Output the (X, Y) coordinate of the center of the cell containing the given text.  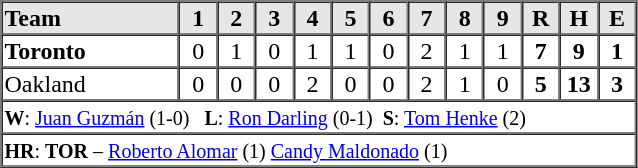
Oakland (91, 84)
4 (312, 18)
Toronto (91, 50)
R (541, 18)
E (617, 18)
Team (91, 18)
6 (388, 18)
W: Juan Guzmán (1-0) L: Ron Darling (0-1) S: Tom Henke (2) (319, 116)
8 (465, 18)
HR: TOR – Roberto Alomar (1) Candy Maldonado (1) (319, 150)
13 (579, 84)
H (579, 18)
